Return (X, Y) of the center of cell containing provided text 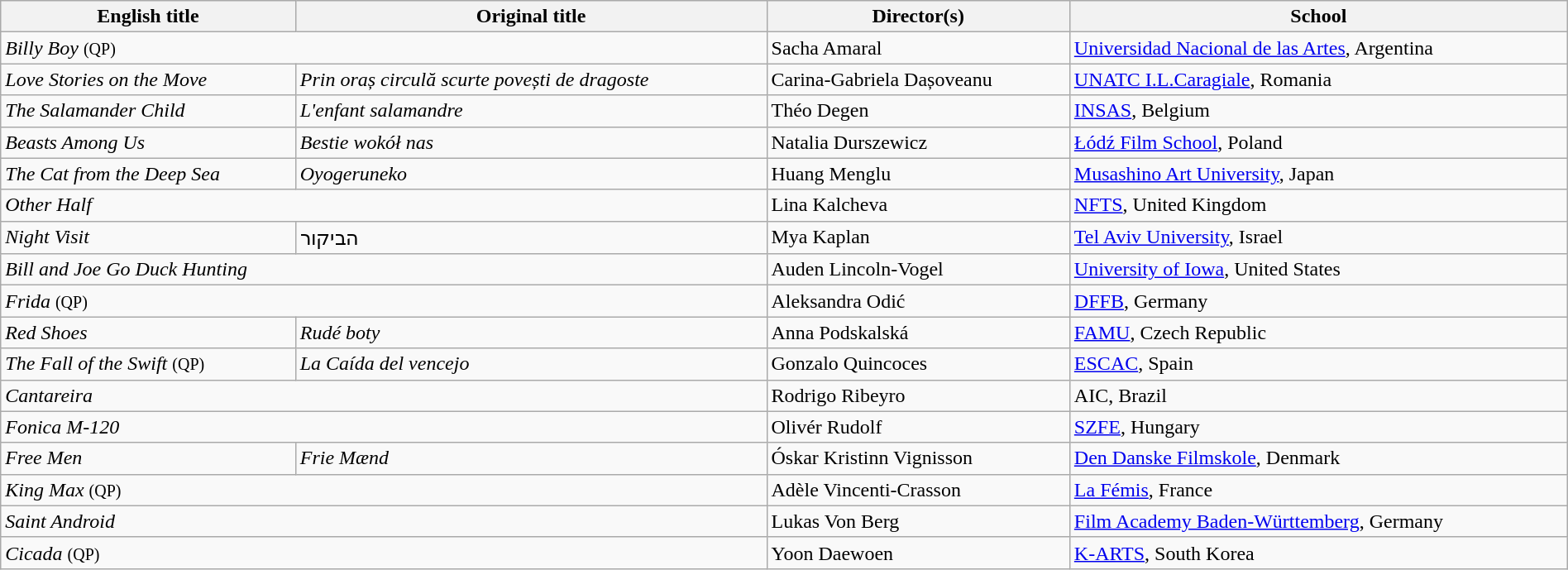
Universidad Nacional de las Artes, Argentina (1318, 48)
Anna Podskalská (918, 333)
English title (148, 17)
Saint Android (384, 521)
Rodrigo Ribeyro (918, 395)
Théo Degen (918, 111)
Bill and Joe Go Duck Hunting (384, 270)
Night Visit (148, 237)
FAMU, Czech Republic (1318, 333)
UNATC I.L.Caragiale, Romania (1318, 79)
Prin oraș circulă scurte povești de dragoste (531, 79)
La Fémis, France (1318, 490)
DFFB, Germany (1318, 301)
Auden Lincoln-Vogel (918, 270)
Tel Aviv University, Israel (1318, 237)
Love Stories on the Move (148, 79)
ESCAC, Spain (1318, 364)
Red Shoes (148, 333)
K-ARTS, South Korea (1318, 553)
Carina-Gabriela Dașoveanu (918, 79)
NFTS, United Kingdom (1318, 205)
Gonzalo Quincoces (918, 364)
Mya Kaplan (918, 237)
Łódź Film School, Poland (1318, 142)
University of Iowa, United States (1318, 270)
Original title (531, 17)
Musashino Art University, Japan (1318, 174)
Frida (QP) (384, 301)
Natalia Durszewicz (918, 142)
AIC, Brazil (1318, 395)
Yoon Daewoen (918, 553)
L'enfant salamandre (531, 111)
Beasts Among Us (148, 142)
Adèle Vincenti-Crasson (918, 490)
Bestie wokół nas (531, 142)
Óskar Kristinn Vignisson (918, 458)
The Fall of the Swift (QP) (148, 364)
Oyogeruneko (531, 174)
Rudé boty (531, 333)
Den Danske Filmskole, Denmark (1318, 458)
Cicada (QP) (384, 553)
Fonica M-120 (384, 427)
INSAS, Belgium (1318, 111)
Olivér Rudolf (918, 427)
La Caída del vencejo (531, 364)
SZFE, Hungary (1318, 427)
Frie Mænd (531, 458)
Aleksandra Odić (918, 301)
Other Half (384, 205)
Billy Boy (QP) (384, 48)
Lukas Von Berg (918, 521)
Director(s) (918, 17)
Film Academy Baden-Württemberg, Germany (1318, 521)
Cantareira (384, 395)
Free Men (148, 458)
Lina Kalcheva (918, 205)
King Max (QP) (384, 490)
The Salamander Child (148, 111)
School (1318, 17)
Sacha Amaral (918, 48)
The Cat from the Deep Sea (148, 174)
הביקור (531, 237)
Huang Menglu (918, 174)
